Return [x, y] of the center of cell containing provided text 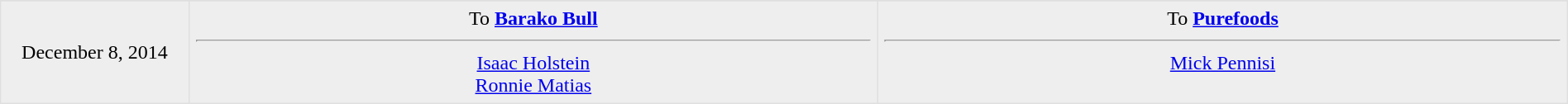
December 8, 2014 [94, 52]
To PurefoodsMick Pennisi [1223, 52]
To Barako Bull Isaac HolsteinRonnie Matias [533, 52]
